Search for the cell housing the specified text and yield its (X, Y) center coordinate. 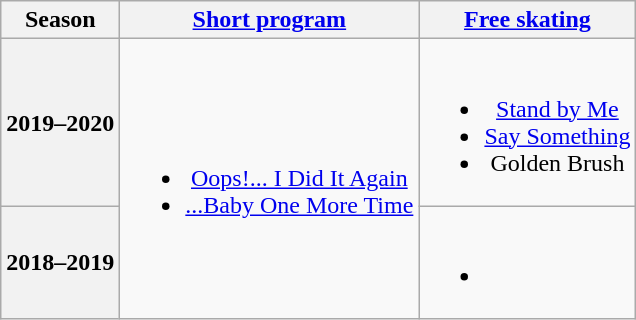
Oops!... I Did It Again ...Baby One More Time (270, 179)
Stand by Me Say Something Golden Brush (528, 122)
Short program (270, 20)
Free skating (528, 20)
Season (60, 20)
2019–2020 (60, 122)
2018–2019 (60, 262)
